Output the (X, Y) coordinate of the center of the cell containing the given text.  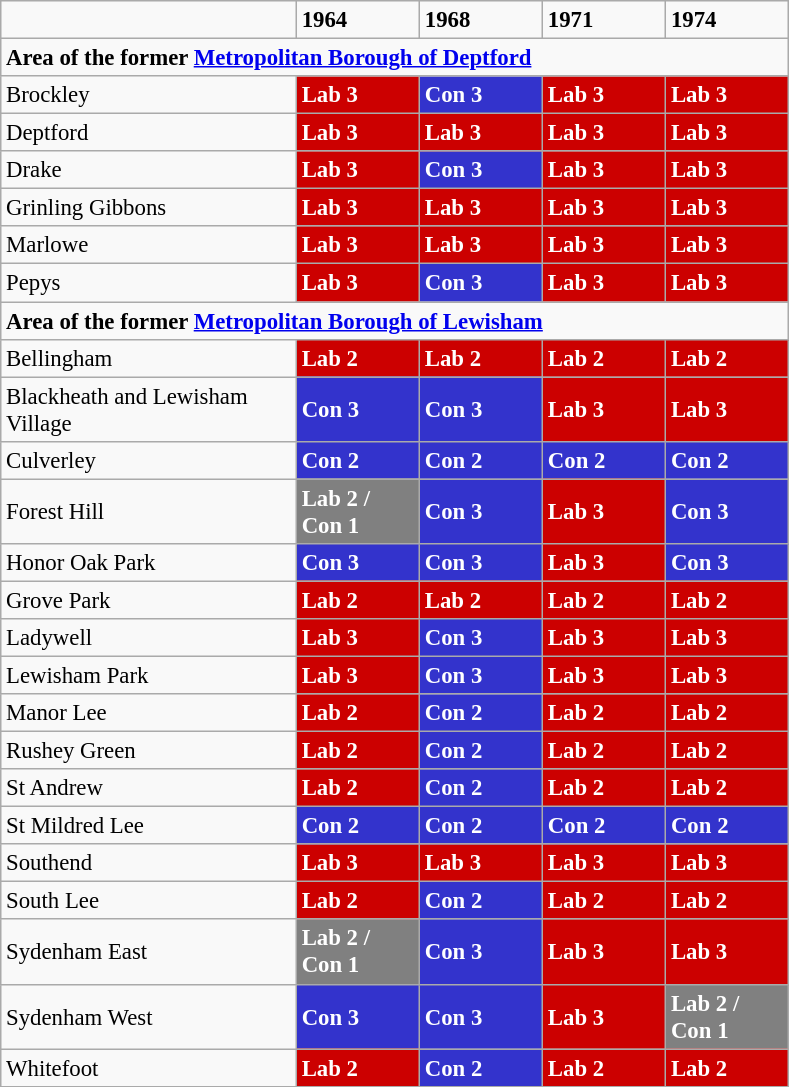
1974 (728, 20)
Area of the former Metropolitan Borough of Deptford (395, 58)
St Andrew (149, 788)
Pepys (149, 283)
Honor Oak Park (149, 563)
Ladywell (149, 638)
Blackheath and Lewisham Village (149, 410)
Sydenham West (149, 1016)
Drake (149, 170)
Manor Lee (149, 713)
Forest Hill (149, 512)
Deptford (149, 133)
Area of the former Metropolitan Borough of Lewisham (395, 321)
1971 (604, 20)
Sydenham East (149, 952)
Bellingham (149, 358)
Rushey Green (149, 751)
Grove Park (149, 600)
1964 (358, 20)
Whitefoot (149, 1068)
1968 (480, 20)
Brockley (149, 95)
St Mildred Lee (149, 826)
Southend (149, 863)
Culverley (149, 460)
Lewisham Park (149, 675)
Marlowe (149, 245)
Grinling Gibbons (149, 208)
South Lee (149, 901)
